Capture the cell that displays the provided text and extract its [X, Y] central coordinate. 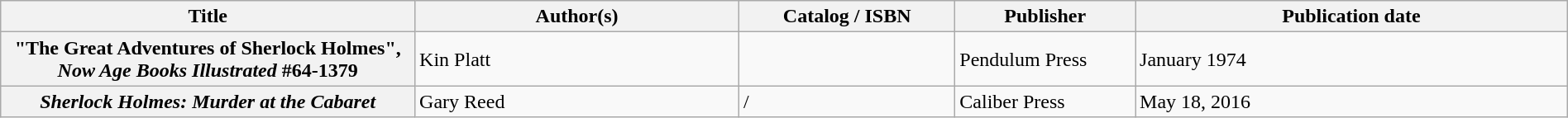
Catalog / ISBN [847, 17]
Pendulum Press [1045, 59]
Publisher [1045, 17]
Publication date [1351, 17]
"The Great Adventures of Sherlock Holmes", Now Age Books Illustrated #64-1379 [208, 59]
Title [208, 17]
May 18, 2016 [1351, 101]
/ [847, 101]
January 1974 [1351, 59]
Kin Platt [577, 59]
Caliber Press [1045, 101]
Author(s) [577, 17]
Gary Reed [577, 101]
Sherlock Holmes: Murder at the Cabaret [208, 101]
